Output the [X, Y] coordinate of the center of the cell containing the given text.  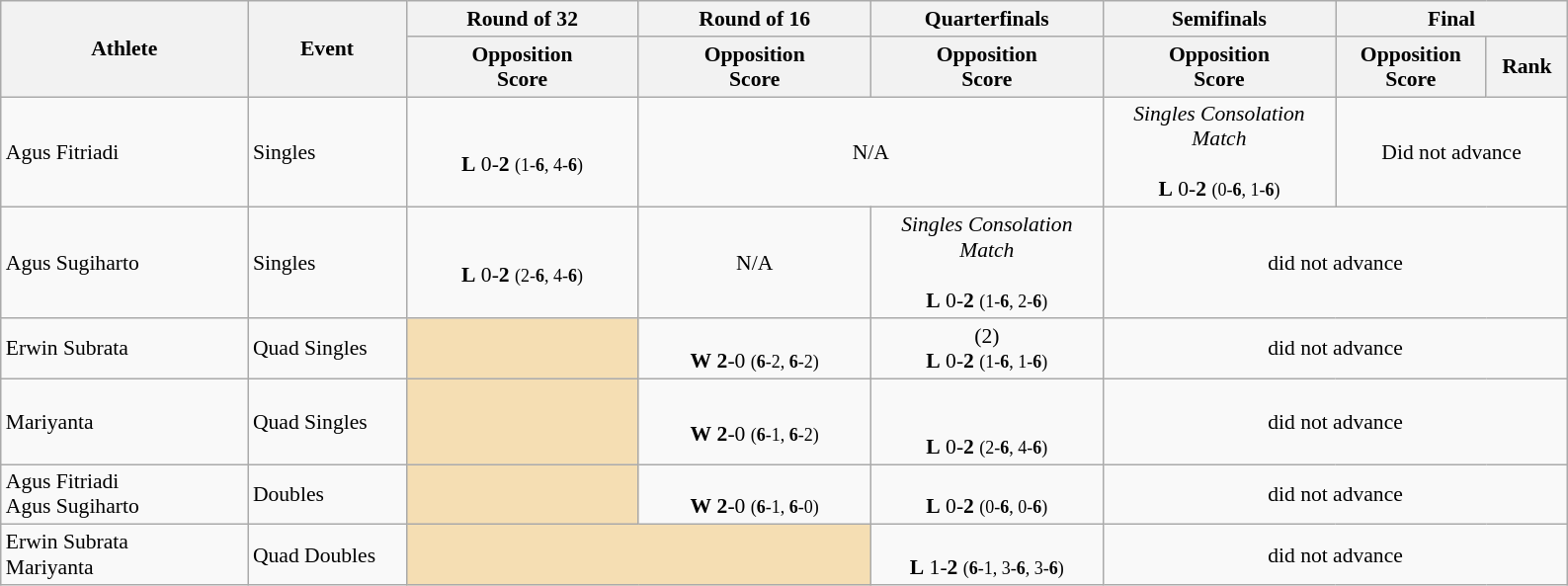
Erwin Subrata Mariyanta [124, 555]
Round of 32 [522, 19]
Did not advance [1452, 152]
Agus Fitriadi [124, 152]
Singles Consolation Match L 0-2 (1-6, 2-6) [986, 263]
Final [1452, 19]
Agus Sugiharto [124, 263]
Singles Consolation Match L 0-2 (0-6, 1-6) [1219, 152]
(2) L 0-2 (1-6, 1-6) [986, 348]
L 0-2 (1-6, 4-6) [522, 152]
Mariyanta [124, 421]
Quad Doubles [327, 555]
W 2-0 (6-2, 6-2) [755, 348]
Doubles [327, 494]
L 0-2 (0-6, 0-6) [986, 494]
Agus Fitriadi Agus Sugiharto [124, 494]
W 2-0 (6-1, 6-0) [755, 494]
W 2-0 (6-1, 6-2) [755, 421]
Semifinals [1219, 19]
Athlete [124, 49]
Quarterfinals [986, 19]
Rank [1527, 67]
L 1-2 (6-1, 3-6, 3-6) [986, 555]
Erwin Subrata [124, 348]
Round of 16 [755, 19]
Event [327, 49]
